Identify which cell holds the provided text, then report its [X, Y] central coordinate. 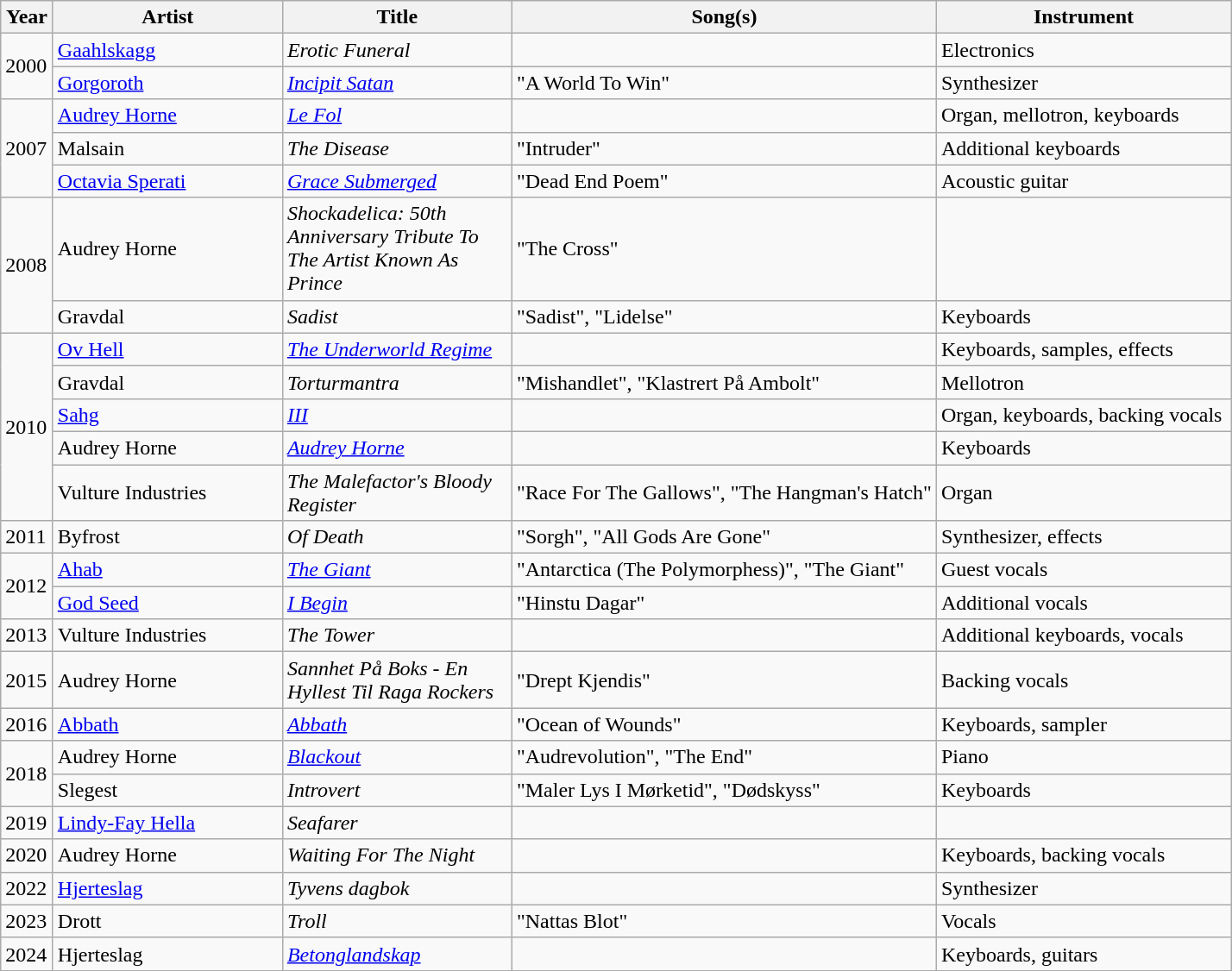
Erotic Funeral [397, 50]
2010 [28, 426]
2016 [28, 724]
2011 [28, 537]
2018 [28, 774]
Tyvens dagbok [397, 888]
The Tower [397, 636]
Sannhet På Boks - En Hyllest Til Raga Rockers [397, 680]
Mellotron [1084, 382]
Synthesizer, effects [1084, 537]
Lindy-Fay Hella [167, 823]
Backing vocals [1084, 680]
"Sorgh", "All Gods Are Gone" [724, 537]
"Dead End Poem" [724, 181]
Organ, keyboards, backing vocals [1084, 415]
2013 [28, 636]
"Antarctica (The Polymorphess)", "The Giant" [724, 570]
Piano [1084, 757]
"Hinstu Dagar" [724, 603]
2024 [28, 954]
Song(s) [724, 17]
Vocals [1084, 921]
"A World To Win" [724, 83]
2019 [28, 823]
"Mishandlet", "Klastrert På Ambolt" [724, 382]
The Malefactor's Bloody Register [397, 492]
Guest vocals [1084, 570]
Byfrost [167, 537]
Gorgoroth [167, 83]
Slegest [167, 790]
2000 [28, 66]
"Nattas Blot" [724, 921]
Sadist [397, 316]
Blackout [397, 757]
God Seed [167, 603]
Shockadelica: 50th Anniversary Tribute To The Artist Known As Prince [397, 248]
Electronics [1084, 50]
Incipit Satan [397, 83]
Grace Submerged [397, 181]
"Race For The Gallows", "The Hangman's Hatch" [724, 492]
Keyboards, guitars [1084, 954]
Octavia Sperati [167, 181]
"Intruder" [724, 148]
"Sadist", "Lidelse" [724, 316]
Introvert [397, 790]
The Disease [397, 148]
Seafarer [397, 823]
Malsain [167, 148]
Additional vocals [1084, 603]
2008 [28, 266]
2015 [28, 680]
I Begin [397, 603]
III [397, 415]
2007 [28, 148]
Artist [167, 17]
2022 [28, 888]
2020 [28, 855]
"Maler Lys I Mørketid", "Dødskyss" [724, 790]
Additional keyboards, vocals [1084, 636]
Of Death [397, 537]
Waiting For The Night [397, 855]
Acoustic guitar [1084, 181]
Ov Hell [167, 349]
The Giant [397, 570]
"Ocean of Wounds" [724, 724]
Organ, mellotron, keyboards [1084, 116]
Gaahlskagg [167, 50]
Keyboards, backing vocals [1084, 855]
Troll [397, 921]
Instrument [1084, 17]
Sahg [167, 415]
The Underworld Regime [397, 349]
Keyboards, sampler [1084, 724]
Additional keyboards [1084, 148]
Year [28, 17]
Keyboards, samples, effects [1084, 349]
Ahab [167, 570]
Torturmantra [397, 382]
"The Cross" [724, 248]
"Drept Kjendis" [724, 680]
Le Fol [397, 116]
Organ [1084, 492]
Drott [167, 921]
2023 [28, 921]
"Audrevolution", "The End" [724, 757]
Title [397, 17]
Betonglandskap [397, 954]
2012 [28, 586]
